From the cell containing the given text, extract its center point as [x, y] coordinate. 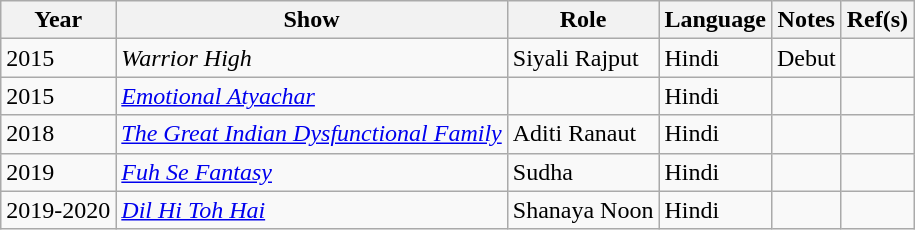
Year [58, 20]
Aditi Ranaut [583, 134]
Role [583, 20]
Dil Hi Toh Hai [312, 210]
Sudha [583, 172]
Shanaya Noon [583, 210]
Language [715, 20]
Notes [806, 20]
Fuh Se Fantasy [312, 172]
Show [312, 20]
Ref(s) [877, 20]
2019 [58, 172]
Debut [806, 58]
Emotional Atyachar [312, 96]
The Great Indian Dysfunctional Family [312, 134]
Siyali Rajput [583, 58]
2019-2020 [58, 210]
Warrior High [312, 58]
2018 [58, 134]
